Identify which cell holds the provided text, then report its [x, y] central coordinate. 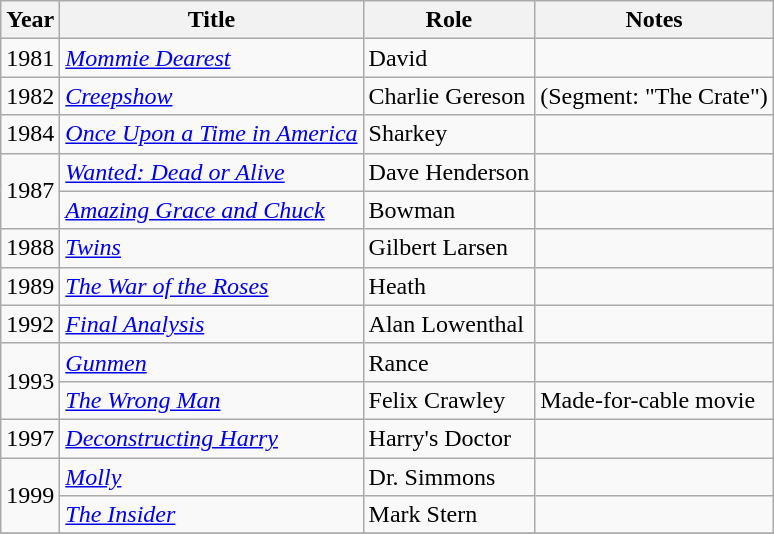
Twins [212, 248]
Creepshow [212, 96]
Gunmen [212, 362]
Deconstructing Harry [212, 438]
Gilbert Larsen [449, 248]
Harry's Doctor [449, 438]
Once Upon a Time in America [212, 134]
Notes [654, 20]
1989 [30, 286]
The War of the Roses [212, 286]
Made-for-cable movie [654, 400]
Alan Lowenthal [449, 324]
The Wrong Man [212, 400]
(Segment: "The Crate") [654, 96]
Rance [449, 362]
1988 [30, 248]
Sharkey [449, 134]
Dr. Simmons [449, 477]
Role [449, 20]
1987 [30, 191]
1999 [30, 496]
David [449, 58]
1992 [30, 324]
Title [212, 20]
Year [30, 20]
Wanted: Dead or Alive [212, 172]
1997 [30, 438]
Mark Stern [449, 515]
Mommie Dearest [212, 58]
Dave Henderson [449, 172]
Bowman [449, 210]
1981 [30, 58]
Molly [212, 477]
1984 [30, 134]
1982 [30, 96]
Amazing Grace and Chuck [212, 210]
Felix Crawley [449, 400]
Heath [449, 286]
1993 [30, 381]
The Insider [212, 515]
Charlie Gereson [449, 96]
Final Analysis [212, 324]
